Scan for the cell matching the given text and deliver its (x, y) coordinate at center. 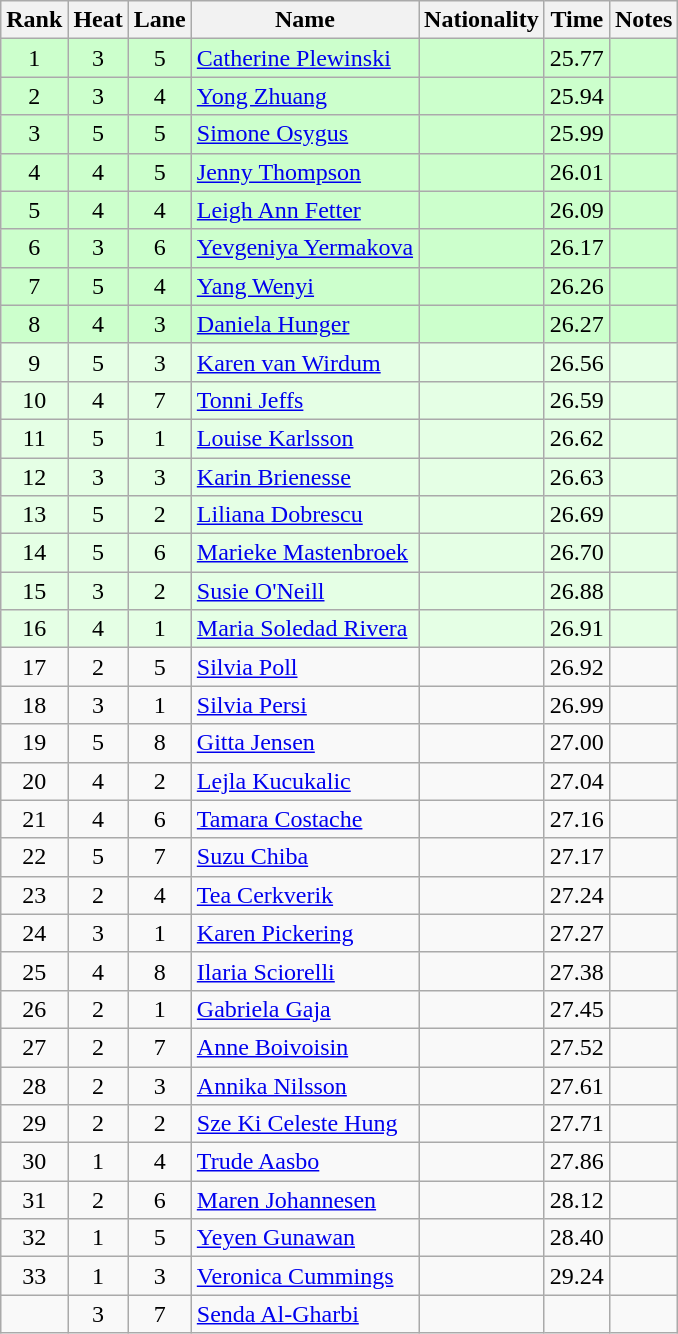
14 (34, 553)
Heat (98, 20)
28.40 (576, 1238)
24 (34, 933)
Nationality (482, 20)
26.17 (576, 248)
26.99 (576, 705)
26.92 (576, 667)
11 (34, 438)
22 (34, 857)
21 (34, 819)
Silvia Persi (304, 705)
17 (34, 667)
15 (34, 591)
Yeyen Gunawan (304, 1238)
Karen van Wirdum (304, 362)
25 (34, 971)
26.69 (576, 515)
Louise Karlsson (304, 438)
Daniela Hunger (304, 324)
26.56 (576, 362)
27 (34, 1047)
26.26 (576, 286)
Lejla Kucukalic (304, 781)
Tonni Jeffs (304, 400)
23 (34, 895)
27.45 (576, 1009)
9 (34, 362)
27.86 (576, 1162)
Gabriela Gaja (304, 1009)
32 (34, 1238)
27.04 (576, 781)
26 (34, 1009)
27.27 (576, 933)
Tamara Costache (304, 819)
27.38 (576, 971)
28.12 (576, 1200)
Gitta Jensen (304, 743)
Annika Nilsson (304, 1085)
Notes (643, 20)
28 (34, 1085)
Senda Al-Gharbi (304, 1314)
29.24 (576, 1276)
26.63 (576, 477)
26.70 (576, 553)
25.94 (576, 96)
Simone Osygus (304, 134)
33 (34, 1276)
Karen Pickering (304, 933)
Yong Zhuang (304, 96)
Sze Ki Celeste Hung (304, 1124)
Karin Brienesse (304, 477)
Ilaria Sciorelli (304, 971)
Silvia Poll (304, 667)
27.17 (576, 857)
26.59 (576, 400)
Susie O'Neill (304, 591)
Catherine Plewinski (304, 58)
25.77 (576, 58)
Yevgeniya Yermakova (304, 248)
Time (576, 20)
26.88 (576, 591)
16 (34, 629)
27.52 (576, 1047)
30 (34, 1162)
26.27 (576, 324)
10 (34, 400)
Leigh Ann Fetter (304, 210)
Name (304, 20)
Trude Aasbo (304, 1162)
Maren Johannesen (304, 1200)
Jenny Thompson (304, 172)
18 (34, 705)
29 (34, 1124)
19 (34, 743)
26.09 (576, 210)
Maria Soledad Rivera (304, 629)
Tea Cerkverik (304, 895)
20 (34, 781)
27.24 (576, 895)
Liliana Dobrescu (304, 515)
26.62 (576, 438)
13 (34, 515)
Veronica Cummings (304, 1276)
Marieke Mastenbroek (304, 553)
27.00 (576, 743)
26.91 (576, 629)
27.16 (576, 819)
Lane (160, 20)
Suzu Chiba (304, 857)
27.71 (576, 1124)
Yang Wenyi (304, 286)
Anne Boivoisin (304, 1047)
Rank (34, 20)
27.61 (576, 1085)
26.01 (576, 172)
31 (34, 1200)
25.99 (576, 134)
12 (34, 477)
